Determine the (x, y) coordinate at the center of the cell enclosing the given text.  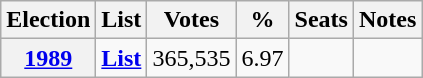
1989 (48, 58)
% (262, 20)
Votes (192, 20)
6.97 (262, 58)
365,535 (192, 58)
Notes (387, 20)
Seats (321, 20)
Election (48, 20)
